Pinpoint the cell where the given text exists, returning its (x, y) midpoint coordinate. 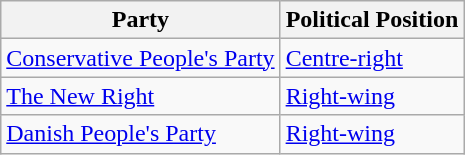
Centre-right (372, 58)
Party (140, 20)
Political Position (372, 20)
Danish People's Party (140, 134)
Conservative People's Party (140, 58)
The New Right (140, 96)
